Locate the cell with the specified text and output its (X, Y) center coordinate. 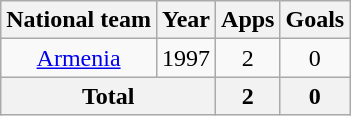
Apps (248, 20)
Total (108, 96)
1997 (186, 58)
Goals (315, 20)
Armenia (79, 58)
Year (186, 20)
National team (79, 20)
